Pinpoint the cell where the given text exists, returning its (X, Y) midpoint coordinate. 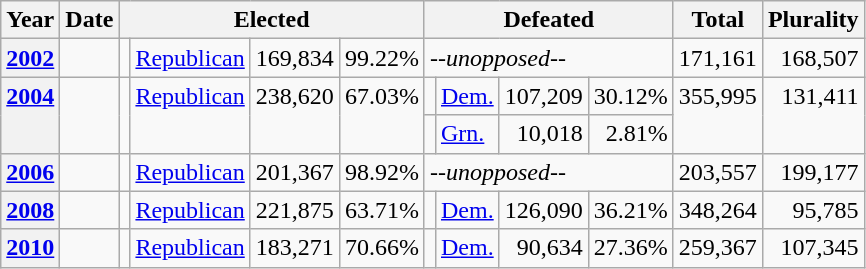
238,620 (294, 115)
Defeated (548, 20)
2010 (30, 248)
2002 (30, 58)
Date (90, 20)
2.81% (630, 134)
2006 (30, 172)
168,507 (813, 58)
Elected (272, 20)
99.22% (382, 58)
131,411 (813, 115)
63.71% (382, 210)
Plurality (813, 20)
171,161 (718, 58)
107,209 (544, 96)
107,345 (813, 248)
169,834 (294, 58)
90,634 (544, 248)
30.12% (630, 96)
95,785 (813, 210)
70.66% (382, 248)
98.92% (382, 172)
Grn. (467, 134)
36.21% (630, 210)
2004 (30, 115)
Total (718, 20)
203,557 (718, 172)
10,018 (544, 134)
Year (30, 20)
221,875 (294, 210)
201,367 (294, 172)
126,090 (544, 210)
183,271 (294, 248)
27.36% (630, 248)
259,367 (718, 248)
355,995 (718, 115)
199,177 (813, 172)
67.03% (382, 115)
2008 (30, 210)
348,264 (718, 210)
